Locate the cell with the specified text and output its (X, Y) center coordinate. 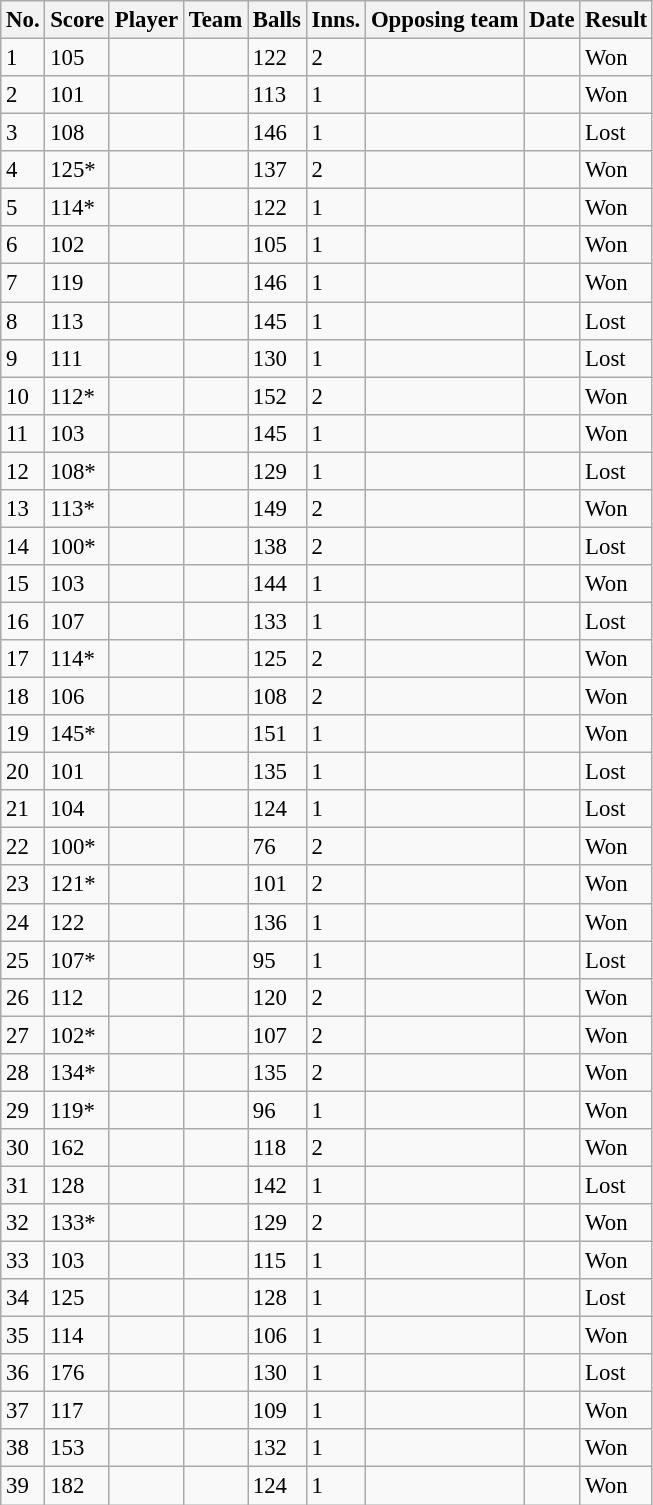
176 (78, 1373)
21 (23, 809)
142 (278, 1185)
Date (552, 20)
22 (23, 847)
27 (23, 1035)
37 (23, 1411)
102* (78, 1035)
133 (278, 621)
Score (78, 20)
33 (23, 1261)
34 (23, 1298)
11 (23, 433)
23 (23, 885)
35 (23, 1336)
38 (23, 1449)
112* (78, 396)
Inns. (336, 20)
120 (278, 997)
Balls (278, 20)
Result (616, 20)
153 (78, 1449)
107* (78, 960)
114 (78, 1336)
36 (23, 1373)
137 (278, 170)
117 (78, 1411)
125* (78, 170)
118 (278, 1148)
13 (23, 509)
39 (23, 1486)
9 (23, 358)
121* (78, 885)
10 (23, 396)
17 (23, 659)
14 (23, 546)
24 (23, 922)
96 (278, 1110)
19 (23, 734)
Opposing team (445, 20)
144 (278, 584)
162 (78, 1148)
No. (23, 20)
25 (23, 960)
119* (78, 1110)
26 (23, 997)
138 (278, 546)
133* (78, 1223)
Player (146, 20)
76 (278, 847)
3 (23, 133)
109 (278, 1411)
15 (23, 584)
6 (23, 245)
149 (278, 509)
18 (23, 697)
182 (78, 1486)
95 (278, 960)
111 (78, 358)
104 (78, 809)
145* (78, 734)
32 (23, 1223)
30 (23, 1148)
134* (78, 1073)
16 (23, 621)
29 (23, 1110)
132 (278, 1449)
4 (23, 170)
115 (278, 1261)
113* (78, 509)
8 (23, 321)
5 (23, 208)
12 (23, 471)
136 (278, 922)
108* (78, 471)
31 (23, 1185)
20 (23, 772)
Team (215, 20)
102 (78, 245)
152 (278, 396)
119 (78, 283)
7 (23, 283)
151 (278, 734)
28 (23, 1073)
112 (78, 997)
